Capture the cell that displays the provided text and extract its (x, y) central coordinate. 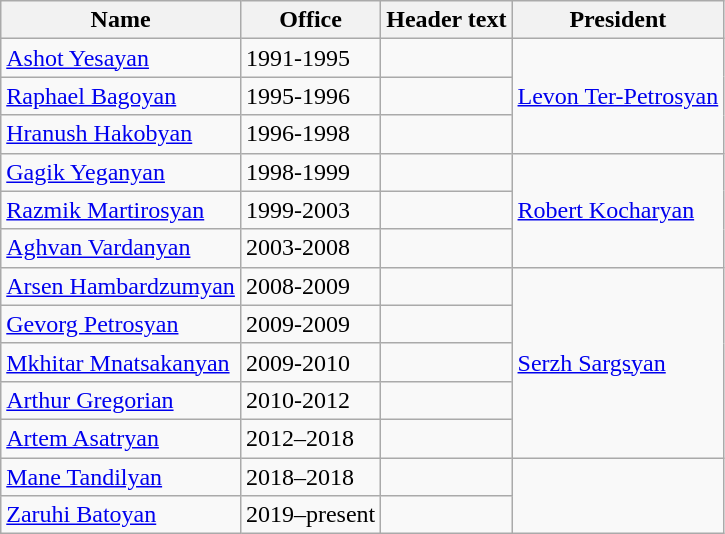
Serzh Sargsyan (618, 362)
Raphael Bagoyan (121, 96)
1998-1999 (310, 172)
Header text (446, 20)
Zaruhi Batoyan (121, 515)
1996-1998 (310, 134)
Robert Kocharyan (618, 210)
2019–present (310, 515)
Levon Ter-Petrosyan (618, 96)
Mkhitar Mnatsakanyan (121, 362)
Mane Tandilyan (121, 477)
2008-2009 (310, 286)
Arsen Hambardzumyan (121, 286)
Name (121, 20)
1995-1996 (310, 96)
Razmik Martirosyan (121, 210)
Gagik Yeganyan (121, 172)
2018–2018 (310, 477)
2012–2018 (310, 438)
2010-2012 (310, 400)
2009-2010 (310, 362)
Hranush Hakobyan (121, 134)
Gevorg Petrosyan (121, 324)
Artem Asatryan (121, 438)
2009-2009 (310, 324)
1999-2003 (310, 210)
Arthur Gregorian (121, 400)
Aghvan Vardanyan (121, 248)
President (618, 20)
Office (310, 20)
2003-2008 (310, 248)
Ashot Yesayan (121, 58)
1991-1995 (310, 58)
